From the cell containing the given text, extract its center point as [X, Y] coordinate. 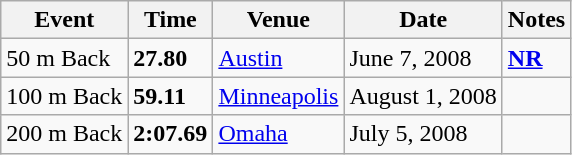
2:07.69 [170, 134]
200 m Back [64, 134]
Event [64, 20]
NR [536, 58]
July 5, 2008 [423, 134]
59.11 [170, 96]
Time [170, 20]
Notes [536, 20]
Austin [278, 58]
August 1, 2008 [423, 96]
Date [423, 20]
Venue [278, 20]
June 7, 2008 [423, 58]
Minneapolis [278, 96]
50 m Back [64, 58]
Omaha [278, 134]
27.80 [170, 58]
100 m Back [64, 96]
